Find where the given text appears and provide that cell's center as (X, Y) coordinate. 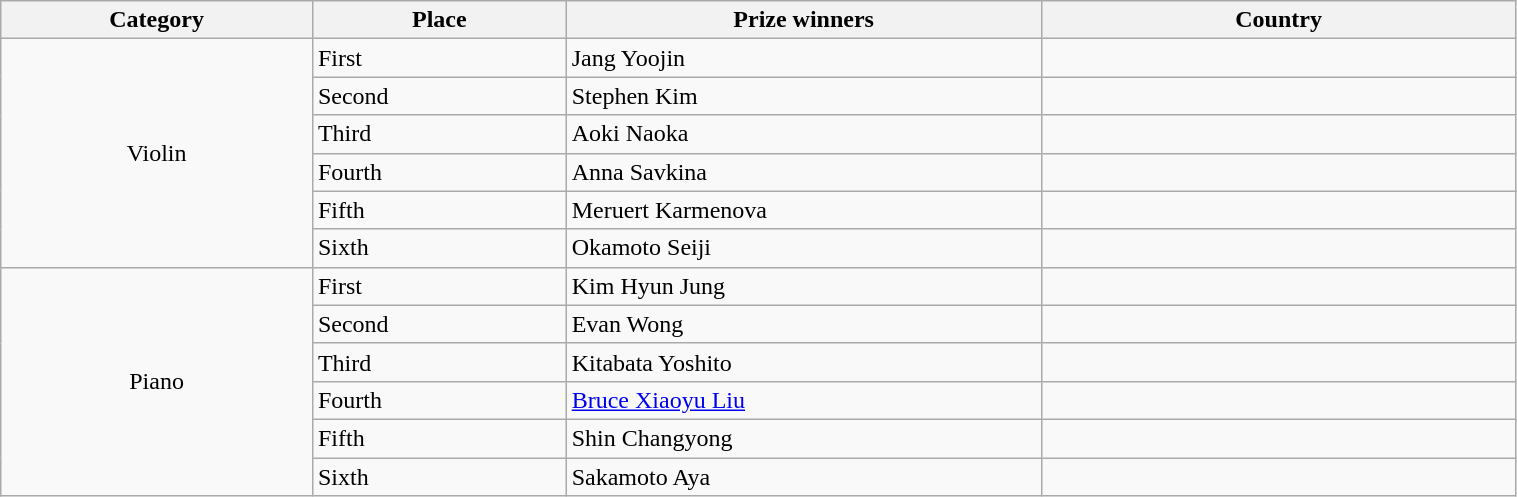
Bruce Xiaoyu Liu (804, 400)
Jang Yoojin (804, 58)
Place (439, 20)
Kitabata Yoshito (804, 362)
Piano (157, 381)
Stephen Kim (804, 96)
Okamoto Seiji (804, 248)
Kim Hyun Jung (804, 286)
Prize winners (804, 20)
Shin Changyong (804, 438)
Aoki Naoka (804, 134)
Category (157, 20)
Violin (157, 153)
Country (1278, 20)
Sakamoto Aya (804, 477)
Anna Savkina (804, 172)
Evan Wong (804, 324)
Meruert Karmenova (804, 210)
